Find where the given text appears and provide that cell's center as [X, Y] coordinate. 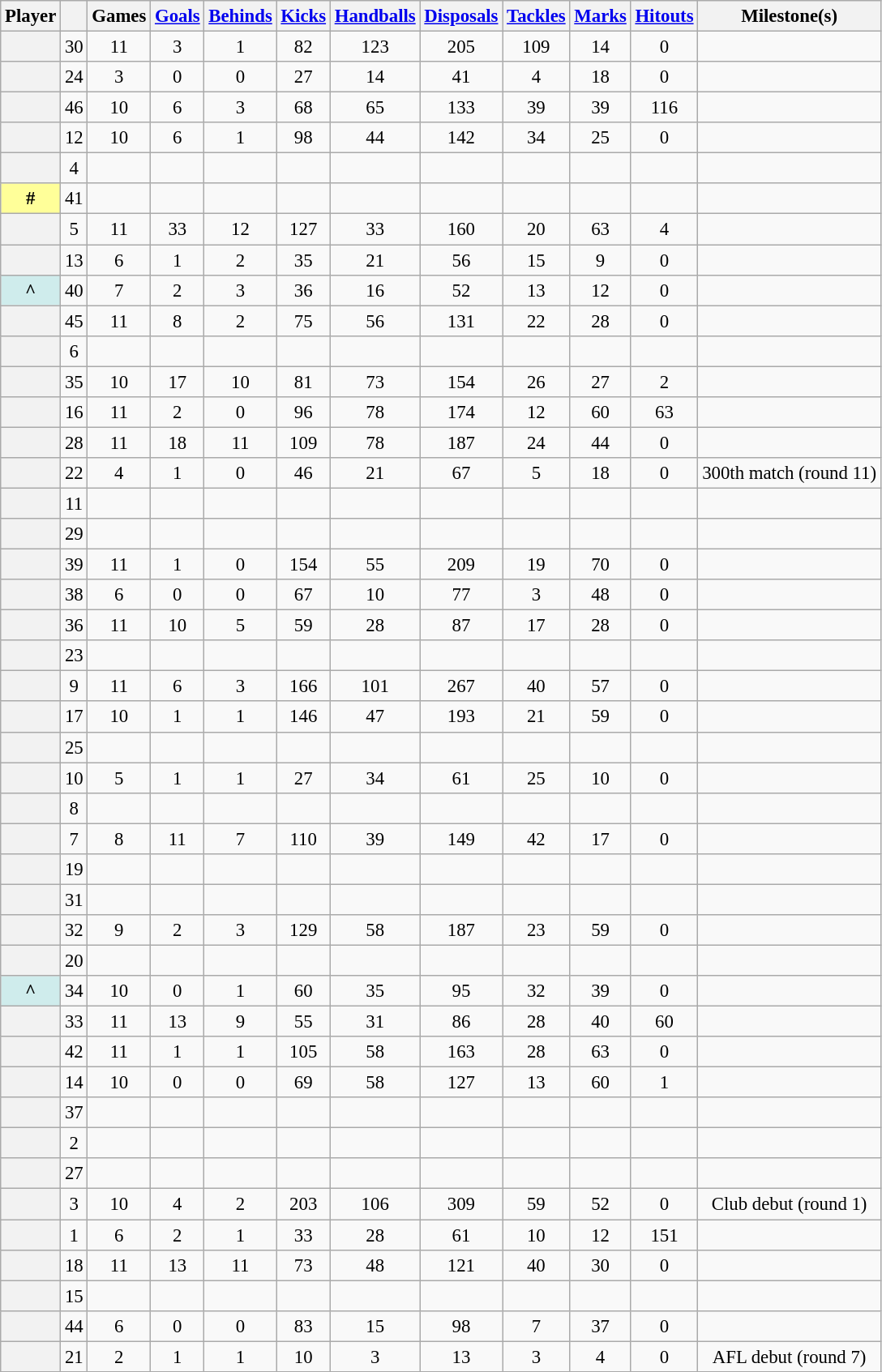
151 [665, 1235]
174 [461, 412]
116 [665, 108]
38 [75, 595]
209 [461, 565]
86 [461, 1022]
166 [303, 686]
149 [461, 839]
203 [303, 1204]
105 [303, 1052]
45 [75, 321]
57 [600, 686]
106 [375, 1204]
95 [461, 991]
AFL debut (round 7) [790, 1357]
Milestone(s) [790, 16]
129 [303, 930]
Handballs [375, 16]
Behinds [240, 16]
29 [75, 534]
96 [303, 412]
142 [461, 138]
81 [303, 382]
160 [461, 229]
267 [461, 686]
70 [600, 565]
Player [31, 16]
163 [461, 1052]
123 [375, 47]
Kicks [303, 16]
309 [461, 1204]
205 [461, 47]
Tackles [537, 16]
75 [303, 321]
Games [119, 16]
87 [461, 626]
110 [303, 839]
83 [303, 1326]
101 [375, 686]
68 [303, 108]
300th match (round 11) [790, 473]
131 [461, 321]
77 [461, 595]
Marks [600, 16]
Goals [178, 16]
69 [303, 1083]
Hitouts [665, 16]
Club debut (round 1) [790, 1204]
133 [461, 108]
65 [375, 108]
121 [461, 1265]
# [31, 199]
Disposals [461, 16]
82 [303, 47]
193 [461, 717]
26 [537, 382]
146 [303, 717]
47 [375, 717]
